Provide the (x, y) coordinate of the cell's center where the given text is located.  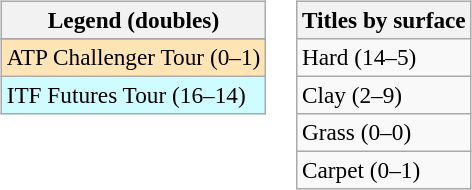
ITF Futures Tour (16–14) (133, 95)
ATP Challenger Tour (0–1) (133, 57)
Clay (2–9) (384, 95)
Hard (14–5) (384, 57)
Carpet (0–1) (384, 171)
Legend (doubles) (133, 20)
Titles by surface (384, 20)
Grass (0–0) (384, 133)
